Detect which cell encompasses the target text, then output its [x, y] center coordinate. 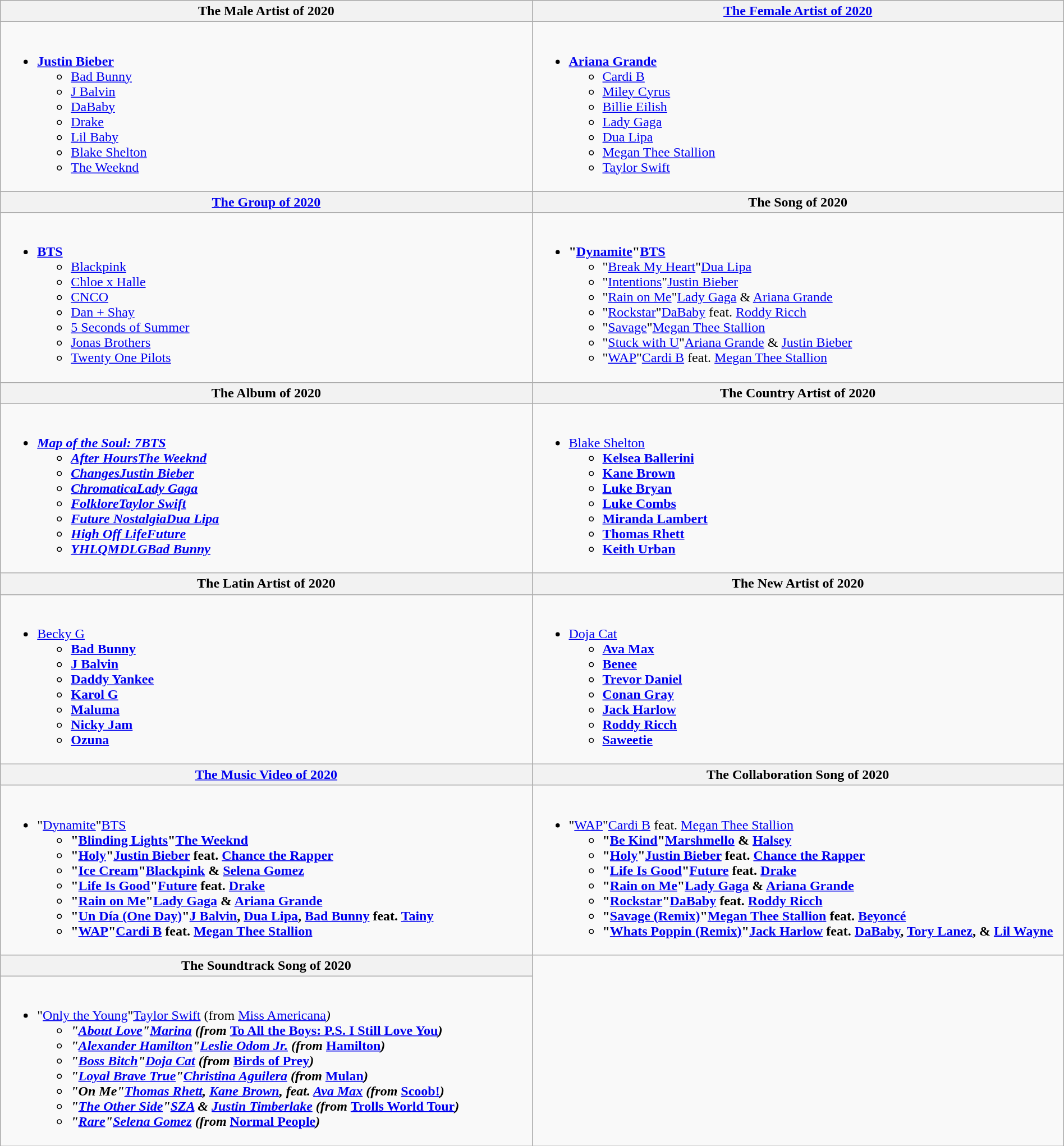
The Album of 2020 [266, 393]
The Female Artist of 2020 [798, 11]
The Music Video of 2020 [266, 774]
Ariana GrandeCardi BMiley CyrusBillie EilishLady GagaDua LipaMegan Thee StallionTaylor Swift [798, 107]
Doja CatAva MaxBeneeTrevor DanielConan GrayJack HarlowRoddy RicchSaweetie [798, 679]
Justin BieberBad BunnyJ BalvinDaBabyDrakeLil BabyBlake SheltonThe Weeknd [266, 107]
The New Artist of 2020 [798, 584]
The Male Artist of 2020 [266, 11]
BTSBlackpinkChloe x HalleCNCODan + Shay5 Seconds of SummerJonas BrothersTwenty One Pilots [266, 297]
Blake SheltonKelsea BalleriniKane BrownLuke BryanLuke CombsMiranda LambertThomas RhettKeith Urban [798, 488]
The Collaboration Song of 2020 [798, 774]
The Latin Artist of 2020 [266, 584]
The Group of 2020 [266, 202]
Becky GBad BunnyJ BalvinDaddy YankeeKarol GMalumaNicky JamOzuna [266, 679]
The Country Artist of 2020 [798, 393]
The Soundtrack Song of 2020 [266, 965]
The Song of 2020 [798, 202]
